Extract the (x, y) coordinate from the center of the cell holding the provided text.  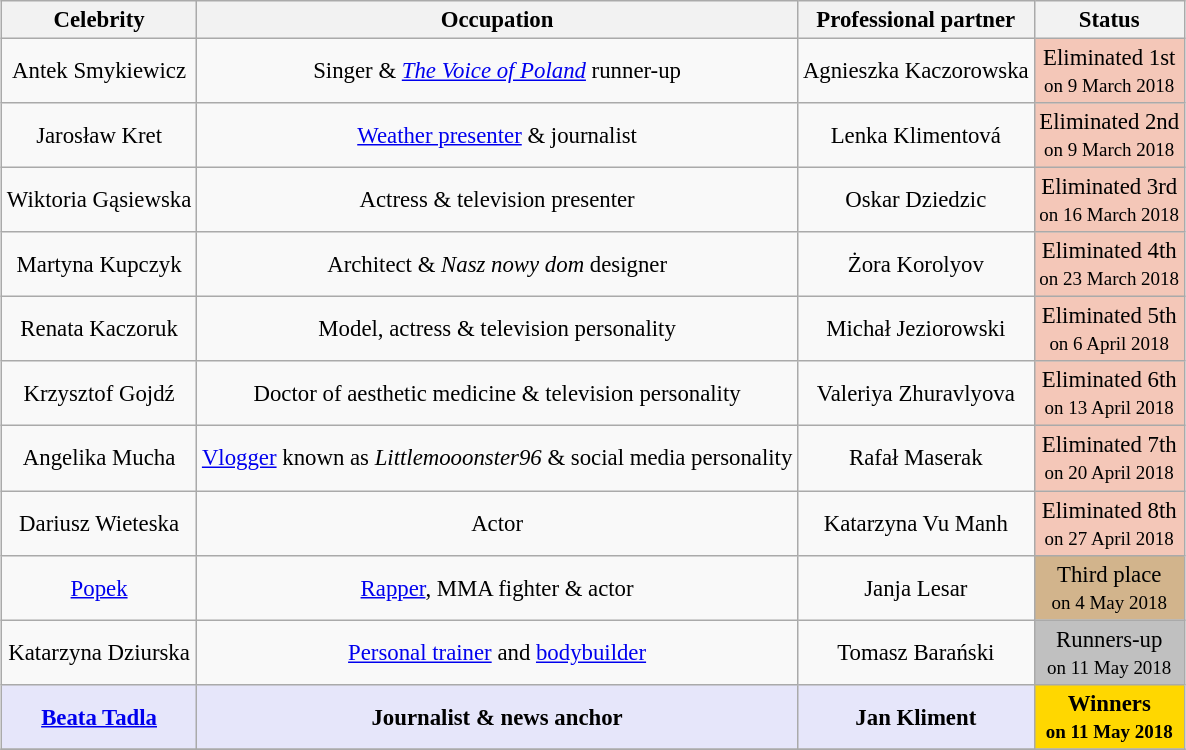
Eliminated 3rdon 16 March 2018 (1109, 200)
Żora Korolyov (916, 264)
Model, actress & television personality (498, 330)
Wiktoria Gąsiewska (100, 200)
Weather presenter & journalist (498, 136)
Doctor of aesthetic medicine & television personality (498, 394)
Tomasz Barański (916, 652)
Third placeon 4 May 2018 (1109, 588)
Jan Kliment (916, 716)
Eliminated 2ndon 9 March 2018 (1109, 136)
Eliminated 6thon 13 April 2018 (1109, 394)
Singer & The Voice of Poland runner-up (498, 70)
Runners-upon 11 May 2018 (1109, 652)
Eliminated 8thon 27 April 2018 (1109, 522)
Dariusz Wieteska (100, 522)
Professional partner (916, 20)
Katarzyna Vu Manh (916, 522)
Agnieszka Kaczorowska (916, 70)
Winnerson 11 May 2018 (1109, 716)
Michał Jeziorowski (916, 330)
Personal trainer and bodybuilder (498, 652)
Beata Tadla (100, 716)
Angelika Mucha (100, 458)
Krzysztof Gojdź (100, 394)
Valeriya Zhuravlyova (916, 394)
Lenka Klimentová (916, 136)
Status (1109, 20)
Actress & television presenter (498, 200)
Jarosław Kret (100, 136)
Journalist & news anchor (498, 716)
Martyna Kupczyk (100, 264)
Eliminated 1ston 9 March 2018 (1109, 70)
Renata Kaczoruk (100, 330)
Eliminated 4thon 23 March 2018 (1109, 264)
Vlogger known as Littlemooonster96 & social media personality (498, 458)
Actor (498, 522)
Antek Smykiewicz (100, 70)
Eliminated 7thon 20 April 2018 (1109, 458)
Eliminated 5thon 6 April 2018 (1109, 330)
Architect & Nasz nowy dom designer (498, 264)
Occupation (498, 20)
Rafał Maserak (916, 458)
Popek (100, 588)
Janja Lesar (916, 588)
Rapper, MMA fighter & actor (498, 588)
Oskar Dziedzic (916, 200)
Katarzyna Dziurska (100, 652)
Celebrity (100, 20)
